Capture the cell that displays the provided text and extract its [X, Y] central coordinate. 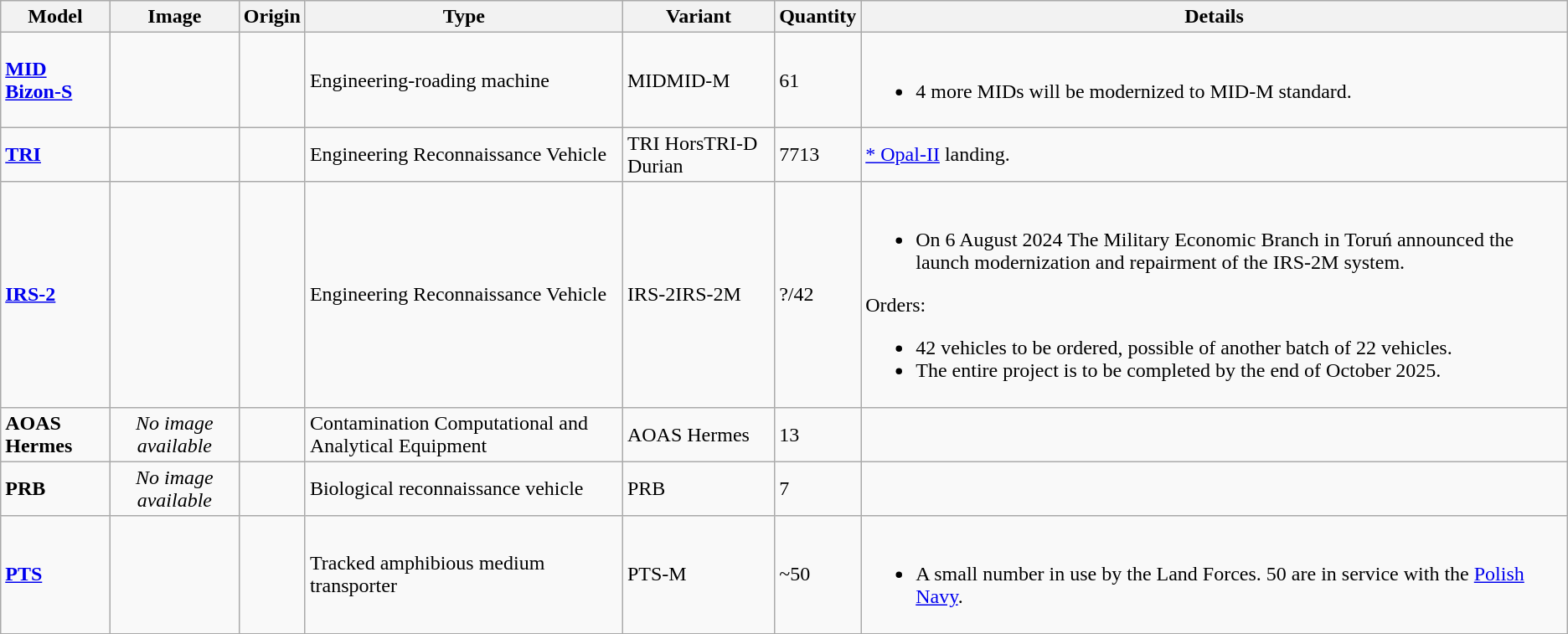
PTS [55, 575]
TRI HorsTRI-D Durian [699, 154]
MIDMID-M [699, 80]
?/42 [818, 295]
Biological reconnaissance vehicle [464, 489]
Quantity [818, 17]
IRS-2 [55, 295]
A small number in use by the Land Forces. 50 are in service with the Polish Navy. [1215, 575]
* Opal-II landing. [1215, 154]
Origin [271, 17]
Type [464, 17]
~50 [818, 575]
Variant [699, 17]
Details [1215, 17]
MID Bizon-S [55, 80]
Model [55, 17]
Tracked amphibious medium transporter [464, 575]
Contamination Computational and Analytical Equipment [464, 434]
Engineering-roading machine [464, 80]
13 [818, 434]
IRS-2IRS-2M [699, 295]
PTS-M [699, 575]
7 [818, 489]
4 more MIDs will be modernized to MID-M standard. [1215, 80]
7713 [818, 154]
TRI [55, 154]
61 [818, 80]
Image [174, 17]
